Return (x, y) of the center of cell containing provided text 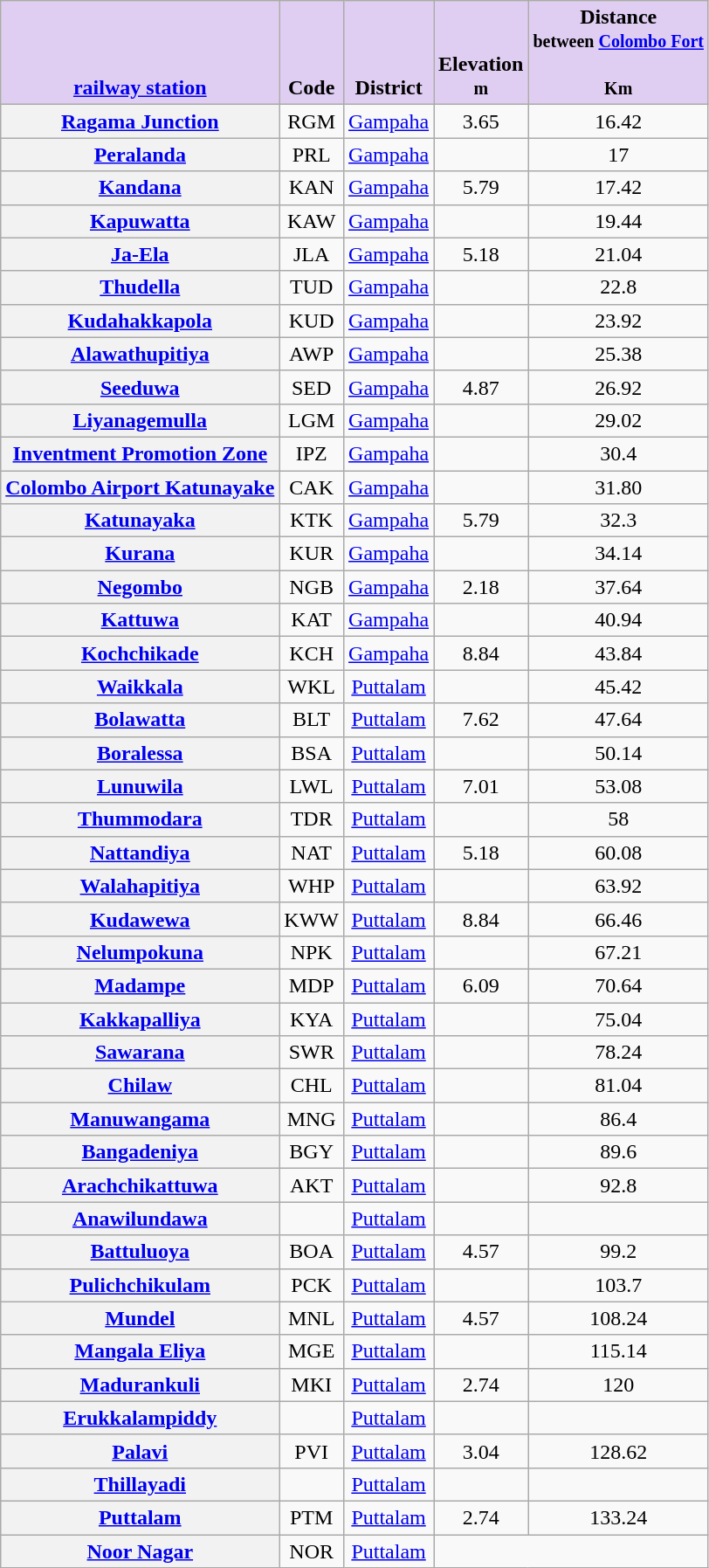
AWP (312, 354)
58 (618, 819)
Arachchikattuwa (140, 1185)
BGY (312, 1152)
75.04 (618, 1019)
NAT (312, 853)
WKL (312, 687)
Kattuwa (140, 620)
PTM (312, 1517)
LGM (312, 420)
Boralessa (140, 753)
108.24 (618, 1318)
LWL (312, 786)
Ragama Junction (140, 121)
NOR (312, 1551)
23.92 (618, 321)
2.18 (481, 587)
31.80 (618, 487)
NGB (312, 587)
7.62 (481, 720)
KAT (312, 620)
Anawilundawa (140, 1219)
MGE (312, 1351)
WHP (312, 886)
67.21 (618, 952)
25.38 (618, 354)
Waikkala (140, 687)
66.46 (618, 919)
Sawarana (140, 1053)
115.14 (618, 1351)
Distancebetween Colombo FortKm (618, 52)
SWR (312, 1053)
Inventment Promotion Zone (140, 453)
Ja-Ela (140, 254)
BSA (312, 753)
TUD (312, 287)
Palavi (140, 1451)
30.4 (618, 453)
CHL (312, 1086)
Seeduwa (140, 387)
53.08 (618, 786)
BLT (312, 720)
103.7 (618, 1285)
Nelumpokuna (140, 952)
63.92 (618, 886)
45.42 (618, 687)
40.94 (618, 620)
Battuluoya (140, 1252)
47.64 (618, 720)
Peralanda (140, 155)
AKT (312, 1185)
Nattandiya (140, 853)
Pulichchikulam (140, 1285)
Madampe (140, 985)
PRL (312, 155)
Noor Nagar (140, 1551)
Bangadeniya (140, 1152)
92.8 (618, 1185)
BOA (312, 1252)
MNL (312, 1318)
16.42 (618, 121)
128.62 (618, 1451)
89.6 (618, 1152)
Negombo (140, 587)
Alawathupitiya (140, 354)
Kochchikade (140, 653)
MDP (312, 985)
6.09 (481, 985)
Mundel (140, 1318)
JLA (312, 254)
MKI (312, 1385)
70.64 (618, 985)
Code (312, 52)
Kapuwatta (140, 221)
Elevationm (481, 52)
37.64 (618, 587)
KAW (312, 221)
21.04 (618, 254)
KYA (312, 1019)
Katunayaka (140, 521)
Walahapitiya (140, 886)
17.42 (618, 188)
District (389, 52)
Kudawewa (140, 919)
4.87 (481, 387)
CAK (312, 487)
Thillayadi (140, 1484)
KUR (312, 554)
7.01 (481, 786)
IPZ (312, 453)
60.08 (618, 853)
KCH (312, 653)
Erukkalampiddy (140, 1418)
RGM (312, 121)
TDR (312, 819)
Madurankuli (140, 1385)
Kudahakkapola (140, 321)
81.04 (618, 1086)
29.02 (618, 420)
86.4 (618, 1119)
3.65 (481, 121)
railway station (140, 52)
MNG (312, 1119)
KUD (312, 321)
Kakkapalliya (140, 1019)
Kandana (140, 188)
78.24 (618, 1053)
KAN (312, 188)
NPK (312, 952)
99.2 (618, 1252)
Lunuwila (140, 786)
17 (618, 155)
Bolawatta (140, 720)
Colombo Airport Katunayake (140, 487)
22.8 (618, 287)
32.3 (618, 521)
43.84 (618, 653)
Manuwangama (140, 1119)
KWW (312, 919)
Thudella (140, 287)
PCK (312, 1285)
3.04 (481, 1451)
Liyanagemulla (140, 420)
133.24 (618, 1517)
KTK (312, 521)
Kurana (140, 554)
120 (618, 1385)
Mangala Eliya (140, 1351)
26.92 (618, 387)
Chilaw (140, 1086)
34.14 (618, 554)
19.44 (618, 221)
PVI (312, 1451)
Thummodara (140, 819)
SED (312, 387)
50.14 (618, 753)
